Output the (X, Y) coordinate of the center of the cell containing the given text.  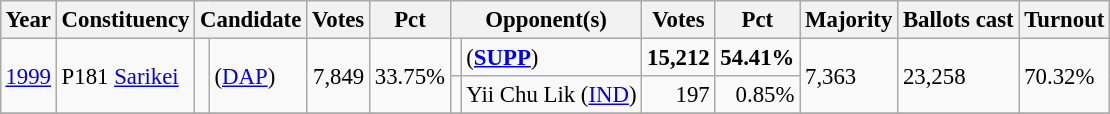
Opponent(s) (546, 20)
7,849 (338, 76)
197 (678, 95)
Ballots cast (958, 20)
Majority (849, 20)
Turnout (1064, 20)
Yii Chu Lik (IND) (552, 95)
33.75% (410, 76)
P181 Sarikei (125, 76)
7,363 (849, 76)
Candidate (251, 20)
Constituency (125, 20)
23,258 (958, 76)
0.85% (758, 95)
1999 (28, 76)
Year (28, 20)
(DAP) (258, 76)
70.32% (1064, 76)
(SUPP) (552, 57)
54.41% (758, 57)
15,212 (678, 57)
